Search for the cell housing the specified text and yield its [X, Y] center coordinate. 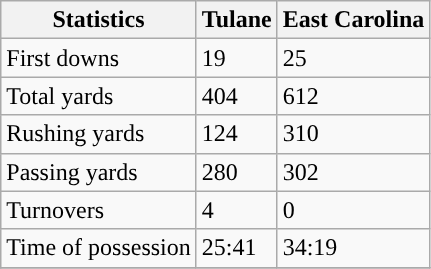
First downs [99, 58]
34:19 [354, 248]
East Carolina [354, 20]
310 [354, 134]
124 [236, 134]
4 [236, 210]
Total yards [99, 96]
612 [354, 96]
280 [236, 172]
Passing yards [99, 172]
Tulane [236, 20]
0 [354, 210]
25 [354, 58]
Statistics [99, 20]
404 [236, 96]
Turnovers [99, 210]
Time of possession [99, 248]
19 [236, 58]
25:41 [236, 248]
302 [354, 172]
Rushing yards [99, 134]
